Detect which cell encompasses the target text, then output its [x, y] center coordinate. 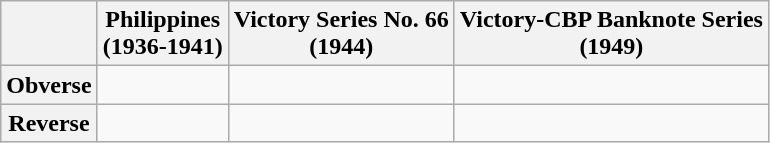
Philippines (1936-1941) [162, 34]
Victory Series No. 66(1944) [341, 34]
Obverse [49, 85]
Victory-CBP Banknote Series (1949) [611, 34]
Reverse [49, 123]
